Return [X, Y] of the center of cell containing provided text 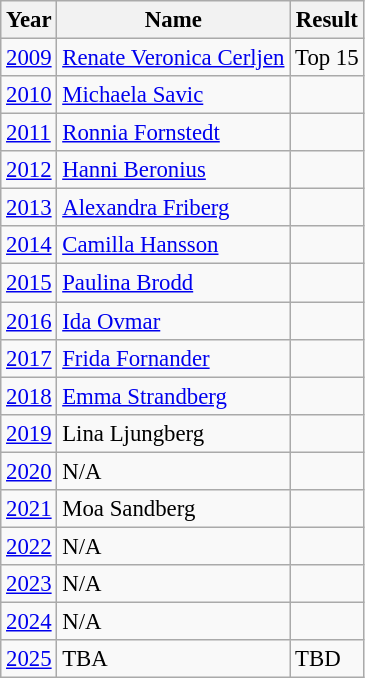
2009 [29, 58]
Camilla Hansson [174, 245]
Renate Veronica Cerljen [174, 58]
2017 [29, 358]
Michaela Savic [174, 95]
2019 [29, 433]
TBA [174, 659]
TBD [327, 659]
2013 [29, 208]
Hanni Beronius [174, 170]
2025 [29, 659]
2011 [29, 133]
Frida Fornander [174, 358]
Moa Sandberg [174, 509]
2015 [29, 283]
2016 [29, 321]
Alexandra Friberg [174, 208]
Name [174, 20]
2012 [29, 170]
2020 [29, 471]
2021 [29, 509]
Ida Ovmar [174, 321]
2024 [29, 621]
2010 [29, 95]
2018 [29, 396]
2023 [29, 584]
Ronnia Fornstedt [174, 133]
Paulina Brodd [174, 283]
Emma Strandberg [174, 396]
Lina Ljungberg [174, 433]
2022 [29, 546]
Top 15 [327, 58]
2014 [29, 245]
Year [29, 20]
Result [327, 20]
